Scan for the cell matching the given text and deliver its [X, Y] coordinate at center. 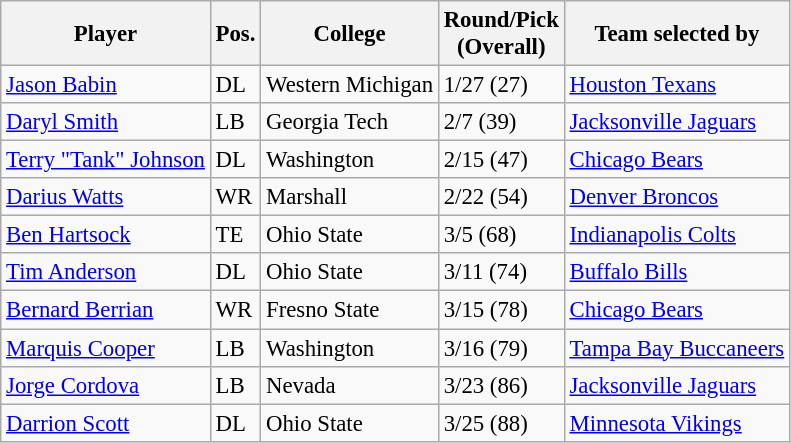
3/25 (88) [501, 423]
2/22 (54) [501, 197]
Jason Babin [106, 85]
3/23 (86) [501, 385]
3/15 (78) [501, 310]
3/16 (79) [501, 348]
Tim Anderson [106, 273]
Darrion Scott [106, 423]
Houston Texans [676, 85]
Round/Pick(Overall) [501, 34]
Western Michigan [350, 85]
3/11 (74) [501, 273]
Terry "Tank" Johnson [106, 160]
Team selected by [676, 34]
Minnesota Vikings [676, 423]
Jorge Cordova [106, 385]
3/5 (68) [501, 235]
TE [235, 235]
Marshall [350, 197]
Bernard Berrian [106, 310]
Player [106, 34]
1/27 (27) [501, 85]
Darius Watts [106, 197]
Indianapolis Colts [676, 235]
Nevada [350, 385]
Tampa Bay Buccaneers [676, 348]
Daryl Smith [106, 122]
College [350, 34]
Buffalo Bills [676, 273]
2/15 (47) [501, 160]
Pos. [235, 34]
Marquis Cooper [106, 348]
Georgia Tech [350, 122]
Fresno State [350, 310]
Denver Broncos [676, 197]
Ben Hartsock [106, 235]
2/7 (39) [501, 122]
